Provide the [x, y] coordinate of the cell's center where the given text is located.  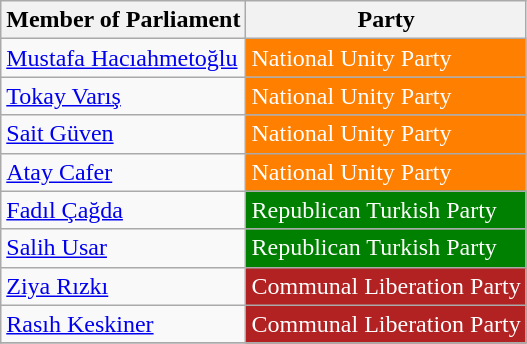
Sait Güven [124, 134]
Salih Usar [124, 248]
Atay Cafer [124, 172]
Tokay Varış [124, 96]
Fadıl Çağda [124, 210]
Rasıh Keskiner [124, 324]
Member of Parliament [124, 20]
Party [386, 20]
Mustafa Hacıahmetoğlu [124, 58]
Ziya Rızkı [124, 286]
